Capture the cell that displays the provided text and extract its (X, Y) central coordinate. 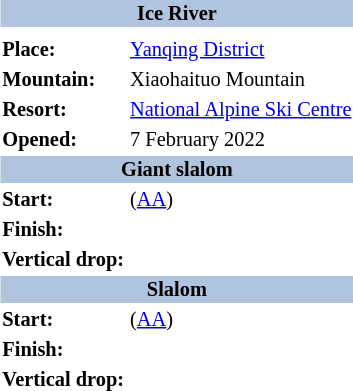
Place: (64, 50)
Yanqing District (241, 50)
Slalom (177, 290)
Xiaohaituo Mountain (241, 80)
Ice River (177, 14)
National Alpine Ski Centre (241, 110)
Giant slalom (177, 170)
Mountain: (64, 80)
Opened: (64, 140)
7 February 2022 (241, 140)
Resort: (64, 110)
Vertical drop: (64, 260)
